Locate the cell with the specified text and output its (x, y) center coordinate. 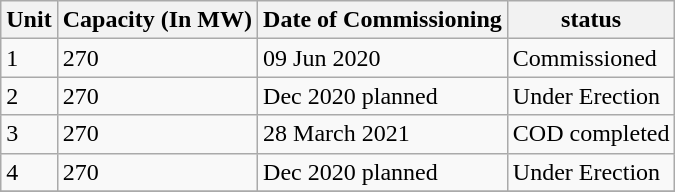
Capacity (In MW) (157, 20)
09 Jun 2020 (383, 58)
1 (29, 58)
28 March 2021 (383, 134)
2 (29, 96)
Date of Commissioning (383, 20)
Unit (29, 20)
Commissioned (591, 58)
3 (29, 134)
4 (29, 172)
COD completed (591, 134)
status (591, 20)
